From the cell containing the given text, extract its center point as (x, y) coordinate. 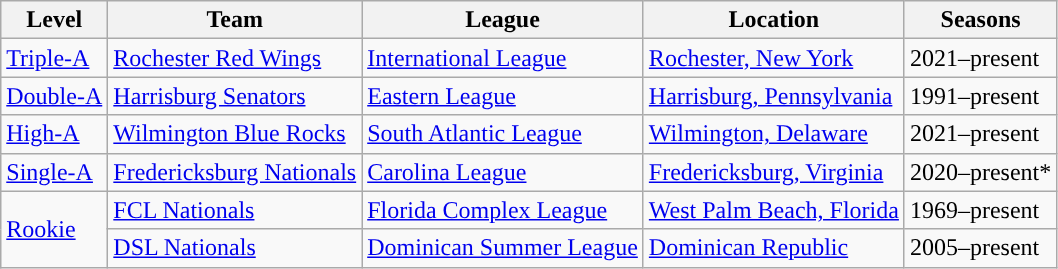
Seasons (980, 20)
Single-A (54, 172)
DSL Nationals (235, 248)
Rookie (54, 229)
FCL Nationals (235, 210)
Harrisburg Senators (235, 96)
Harrisburg, Pennsylvania (774, 96)
Wilmington Blue Rocks (235, 134)
2005–present (980, 248)
Double-A (54, 96)
Triple-A (54, 58)
League (503, 20)
Rochester, New York (774, 58)
1991–present (980, 96)
West Palm Beach, Florida (774, 210)
Eastern League (503, 96)
Wilmington, Delaware (774, 134)
Fredericksburg, Virginia (774, 172)
Team (235, 20)
Dominican Republic (774, 248)
South Atlantic League (503, 134)
2020–present* (980, 172)
1969–present (980, 210)
Rochester Red Wings (235, 58)
High-A (54, 134)
Level (54, 20)
Location (774, 20)
Carolina League (503, 172)
Florida Complex League (503, 210)
Dominican Summer League (503, 248)
Fredericksburg Nationals (235, 172)
International League (503, 58)
